Return the (x, y) coordinate for the center point of the cell that contains the specified text.  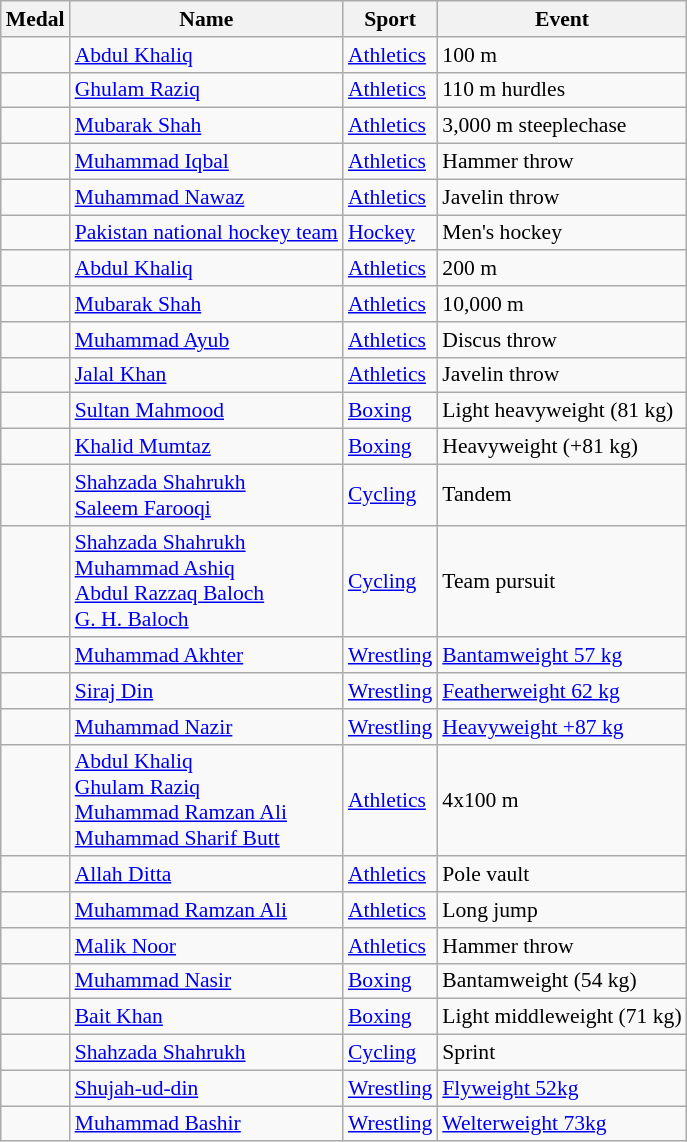
Shahzada ShahrukhSaleem Farooqi (206, 494)
Tandem (562, 494)
3,000 m steeplechase (562, 126)
100 m (562, 55)
Light heavyweight (81 kg) (562, 411)
4x100 m (562, 800)
Allah Ditta (206, 875)
Muhammad Nasir (206, 981)
Bantamweight 57 kg (562, 656)
Heavyweight +87 kg (562, 727)
Shahzada ShahrukhMuhammad AshiqAbdul Razzaq BalochG. H. Baloch (206, 581)
Sprint (562, 1053)
Featherweight 62 kg (562, 691)
Pole vault (562, 875)
Hockey (390, 233)
200 m (562, 269)
Light middleweight (71 kg) (562, 1017)
Sport (390, 19)
Abdul KhaliqGhulam RaziqMuhammad Ramzan AliMuhammad Sharif Butt (206, 800)
Jalal Khan (206, 375)
Muhammad Nazir (206, 727)
Pakistan national hockey team (206, 233)
Heavyweight (+81 kg) (562, 447)
Khalid Mumtaz (206, 447)
Muhammad Bashir (206, 1124)
Men's hockey (562, 233)
Shujah-ud-din (206, 1088)
Sultan Mahmood (206, 411)
Event (562, 19)
Team pursuit (562, 581)
Malik Noor (206, 946)
Shahzada Shahrukh (206, 1053)
Ghulam Raziq (206, 90)
Flyweight 52kg (562, 1088)
Discus throw (562, 340)
Long jump (562, 910)
Muhammad Ayub (206, 340)
Muhammad Akhter (206, 656)
Muhammad Ramzan Ali (206, 910)
Bait Khan (206, 1017)
Bantamweight (54 kg) (562, 981)
Siraj Din (206, 691)
Muhammad Iqbal (206, 162)
10,000 m (562, 304)
Muhammad Nawaz (206, 197)
Name (206, 19)
Medal (36, 19)
110 m hurdles (562, 90)
Welterweight 73kg (562, 1124)
